Provide the [X, Y] coordinate of the cell's center where the given text is located.  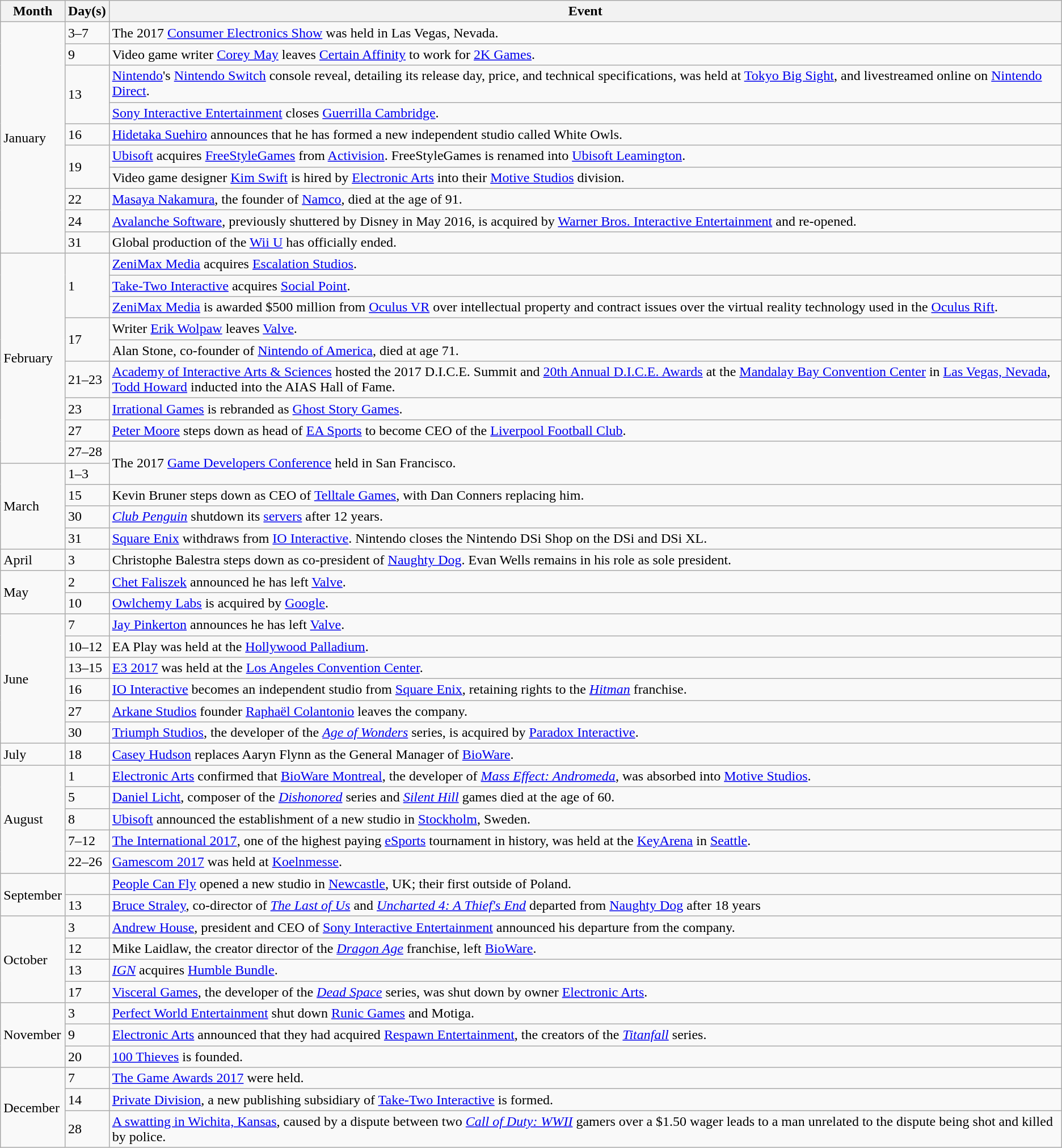
13–15 [87, 668]
IGN acquires Humble Bundle. [585, 970]
EA Play was held at the Hollywood Palladium. [585, 646]
March [33, 506]
1–3 [87, 474]
Video game designer Kim Swift is hired by Electronic Arts into their Motive Studios division. [585, 178]
Christophe Balestra steps down as co-president of Naughty Dog. Evan Wells remains in his role as sole president. [585, 560]
Club Penguin shutdown its servers after 12 years. [585, 517]
April [33, 560]
Mike Laidlaw, the creator director of the Dragon Age franchise, left BioWare. [585, 948]
Electronic Arts announced that they had acquired Respawn Entertainment, the creators of the Titanfall series. [585, 1035]
September [33, 894]
Daniel Licht, composer of the Dishonored series and Silent Hill games died at the age of 60. [585, 797]
5 [87, 797]
Private Division, a new publishing subsidiary of Take-Two Interactive is formed. [585, 1100]
Square Enix withdraws from IO Interactive. Nintendo closes the Nintendo DSi Shop on the DSi and DSi XL. [585, 538]
The Game Awards 2017 were held. [585, 1078]
8 [87, 819]
May [33, 592]
ZeniMax Media acquires Escalation Studios. [585, 264]
24 [87, 221]
Visceral Games, the developer of the Dead Space series, was shut down by owner Electronic Arts. [585, 992]
7–12 [87, 841]
12 [87, 948]
23 [87, 409]
Chet Faliszek announced he has left Valve. [585, 581]
Ubisoft acquires FreeStyleGames from Activision. FreeStyleGames is renamed into Ubisoft Leamington. [585, 156]
Take-Two Interactive acquires Social Point. [585, 285]
Writer Erik Wolpaw leaves Valve. [585, 329]
Andrew House, president and CEO of Sony Interactive Entertainment announced his departure from the company. [585, 927]
3–7 [87, 33]
10 [87, 603]
10–12 [87, 646]
July [33, 754]
20 [87, 1057]
Electronic Arts confirmed that BioWare Montreal, the developer of Mass Effect: Andromeda, was absorbed into Motive Studios. [585, 776]
People Can Fly opened a new studio in Newcastle, UK; their first outside of Poland. [585, 884]
June [33, 678]
28 [87, 1129]
Jay Pinkerton announces he has left Valve. [585, 624]
Casey Hudson replaces Aaryn Flynn as the General Manager of BioWare. [585, 754]
Bruce Straley, co-director of The Last of Us and Uncharted 4: A Thief's End departed from Naughty Dog after 18 years [585, 905]
27–28 [87, 452]
Triumph Studios, the developer of the Age of Wonders series, is acquired by Paradox Interactive. [585, 733]
18 [87, 754]
Video game writer Corey May leaves Certain Affinity to work for 2K Games. [585, 54]
October [33, 959]
The 2017 Game Developers Conference held in San Francisco. [585, 463]
Owlchemy Labs is acquired by Google. [585, 603]
Day(s) [87, 11]
22 [87, 199]
IO Interactive becomes an independent studio from Square Enix, retaining rights to the Hitman franchise. [585, 690]
E3 2017 was held at the Los Angeles Convention Center. [585, 668]
Event [585, 11]
19 [87, 167]
14 [87, 1100]
Month [33, 11]
Arkane Studios founder Raphaël Colantonio leaves the company. [585, 711]
Ubisoft announced the establishment of a new studio in Stockholm, Sweden. [585, 819]
2 [87, 581]
Irrational Games is rebranded as Ghost Story Games. [585, 409]
22–26 [87, 862]
15 [87, 495]
The International 2017, one of the highest paying eSports tournament in history, was held at the KeyArena in Seattle. [585, 841]
Alan Stone, co-founder of Nintendo of America, died at age 71. [585, 351]
Gamescom 2017 was held at Koelnmesse. [585, 862]
Perfect World Entertainment shut down Runic Games and Motiga. [585, 1014]
December [33, 1107]
Hidetaka Suehiro announces that he has formed a new independent studio called White Owls. [585, 134]
Avalanche Software, previously shuttered by Disney in May 2016, is acquired by Warner Bros. Interactive Entertainment and re-opened. [585, 221]
February [33, 358]
Sony Interactive Entertainment closes Guerrilla Cambridge. [585, 113]
Global production of the Wii U has officially ended. [585, 242]
August [33, 819]
21–23 [87, 380]
November [33, 1035]
Masaya Nakamura, the founder of Namco, died at the age of 91. [585, 199]
Peter Moore steps down as head of EA Sports to become CEO of the Liverpool Football Club. [585, 430]
January [33, 138]
The 2017 Consumer Electronics Show was held in Las Vegas, Nevada. [585, 33]
100 Thieves is founded. [585, 1057]
Kevin Bruner steps down as CEO of Telltale Games, with Dan Conners replacing him. [585, 495]
